Pinpoint the cell where the given text exists, returning its (X, Y) midpoint coordinate. 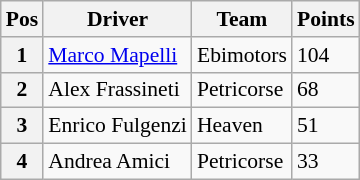
Ebimotors (242, 55)
68 (326, 90)
Heaven (242, 126)
33 (326, 162)
Enrico Fulgenzi (118, 126)
1 (22, 55)
51 (326, 126)
Points (326, 19)
Alex Frassineti (118, 90)
Pos (22, 19)
Team (242, 19)
3 (22, 126)
104 (326, 55)
4 (22, 162)
Marco Mapelli (118, 55)
Andrea Amici (118, 162)
2 (22, 90)
Driver (118, 19)
